Scan for the cell matching the given text and deliver its [x, y] coordinate at center. 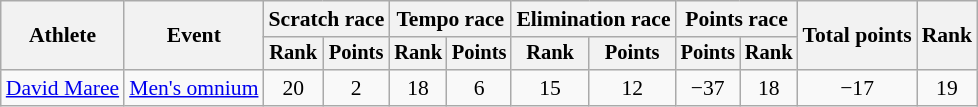
19 [948, 88]
Men's omnium [194, 88]
6 [479, 88]
Event [194, 36]
20 [294, 88]
David Maree [62, 88]
2 [356, 88]
Elimination race [593, 19]
Scratch race [327, 19]
15 [550, 88]
Points race [737, 19]
Athlete [62, 36]
Tempo race [450, 19]
−37 [708, 88]
−17 [858, 88]
Total points [858, 36]
12 [632, 88]
